Capture the cell that displays the provided text and extract its (X, Y) central coordinate. 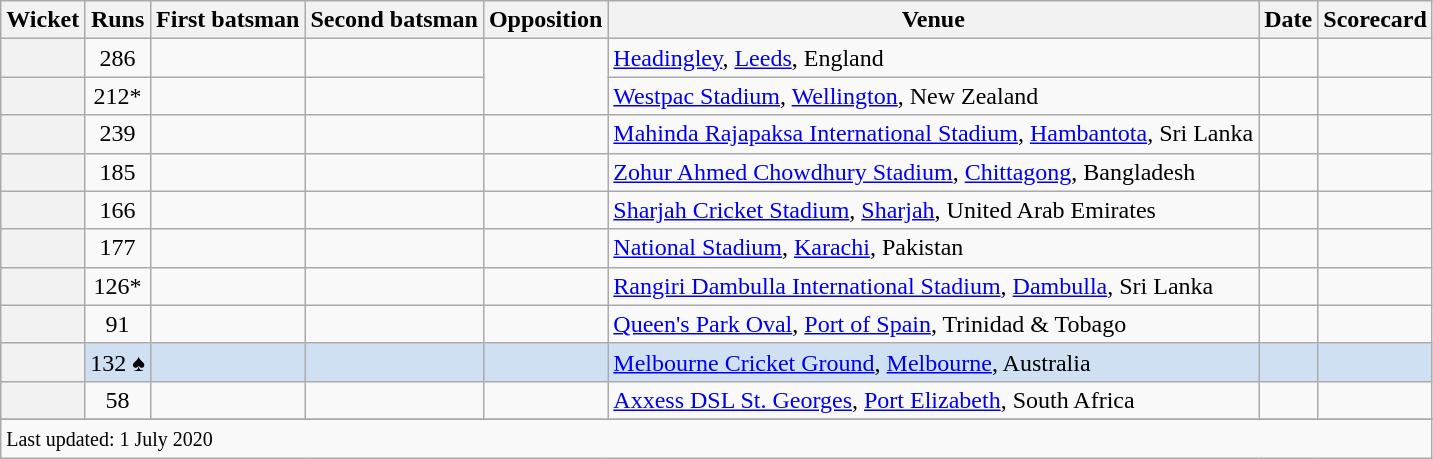
Opposition (545, 20)
Date (1288, 20)
Westpac Stadium, Wellington, New Zealand (934, 96)
Runs (118, 20)
Second batsman (394, 20)
177 (118, 248)
286 (118, 58)
Zohur Ahmed Chowdhury Stadium, Chittagong, Bangladesh (934, 172)
Wicket (43, 20)
Melbourne Cricket Ground, Melbourne, Australia (934, 362)
58 (118, 400)
First batsman (228, 20)
166 (118, 210)
91 (118, 324)
Headingley, Leeds, England (934, 58)
Sharjah Cricket Stadium, Sharjah, United Arab Emirates (934, 210)
212* (118, 96)
Rangiri Dambulla International Stadium, Dambulla, Sri Lanka (934, 286)
Last updated: 1 July 2020 (717, 438)
132 ♠ (118, 362)
National Stadium, Karachi, Pakistan (934, 248)
Venue (934, 20)
185 (118, 172)
Scorecard (1376, 20)
126* (118, 286)
Queen's Park Oval, Port of Spain, Trinidad & Tobago (934, 324)
239 (118, 134)
Mahinda Rajapaksa International Stadium, Hambantota, Sri Lanka (934, 134)
Axxess DSL St. Georges, Port Elizabeth, South Africa (934, 400)
